Provide the (x, y) coordinate of the cell's center where the given text is located.  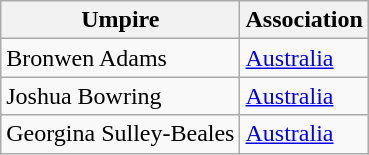
Bronwen Adams (120, 58)
Association (304, 20)
Georgina Sulley-Beales (120, 134)
Joshua Bowring (120, 96)
Umpire (120, 20)
